Locate the cell with the specified text and output its (X, Y) center coordinate. 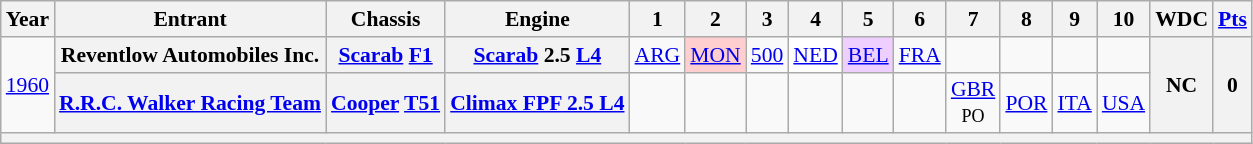
1960 (28, 86)
WDC (1182, 19)
R.R.C. Walker Racing Team (190, 102)
9 (1074, 19)
MON (716, 55)
Year (28, 19)
0 (1232, 86)
Scarab F1 (386, 55)
POR (1026, 102)
Chassis (386, 19)
Scarab 2.5 L4 (537, 55)
USA (1124, 102)
ARG (658, 55)
Cooper T51 (386, 102)
GBRPO (974, 102)
Climax FPF 2.5 L4 (537, 102)
Engine (537, 19)
10 (1124, 19)
8 (1026, 19)
500 (768, 55)
ITA (1074, 102)
7 (974, 19)
FRA (920, 55)
6 (920, 19)
3 (768, 19)
NC (1182, 86)
NED (815, 55)
Reventlow Automobiles Inc. (190, 55)
2 (716, 19)
Entrant (190, 19)
4 (815, 19)
BEL (868, 55)
1 (658, 19)
5 (868, 19)
Pts (1232, 19)
